Find where the given text appears and provide that cell's center as [x, y] coordinate. 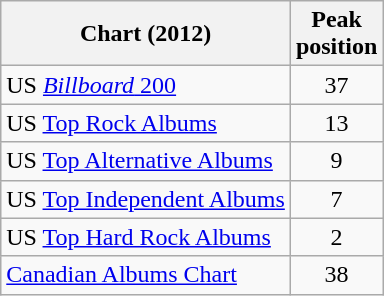
US Top Hard Rock Albums [146, 237]
38 [336, 275]
7 [336, 199]
US Top Independent Albums [146, 199]
US Top Rock Albums [146, 123]
US Top Alternative Albums [146, 161]
US Billboard 200 [146, 85]
37 [336, 85]
9 [336, 161]
Peakposition [336, 34]
2 [336, 237]
13 [336, 123]
Canadian Albums Chart [146, 275]
Chart (2012) [146, 34]
